Find where the given text appears and provide that cell's center as (X, Y) coordinate. 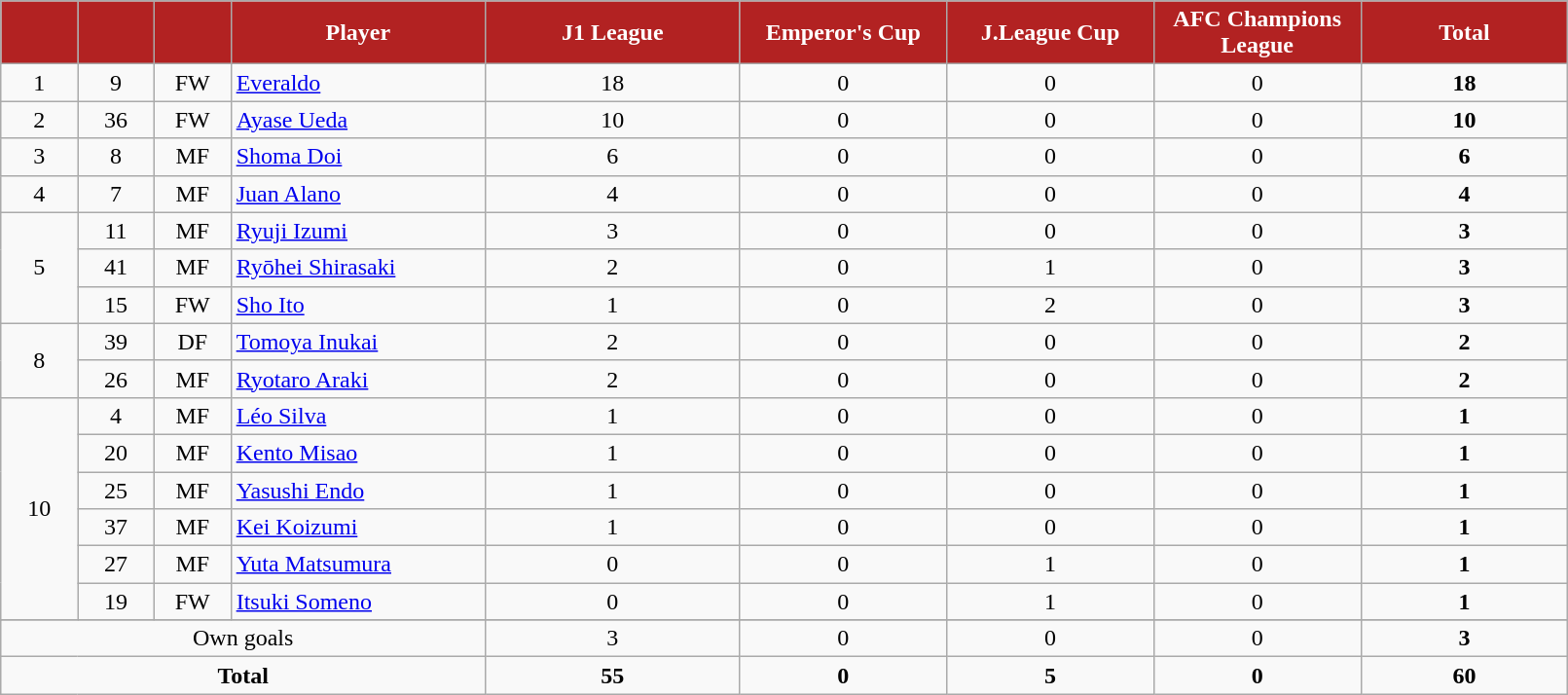
60 (1464, 676)
Everaldo (358, 83)
DF (193, 342)
Own goals (243, 639)
J.League Cup (1051, 33)
Tomoya Inukai (358, 342)
Ryotaro Araki (358, 379)
55 (613, 676)
Kento Misao (358, 453)
Yasushi Endo (358, 490)
39 (117, 342)
Kei Koizumi (358, 528)
36 (117, 120)
19 (117, 602)
AFC Champions League (1258, 33)
Sho Ito (358, 305)
Juan Alano (358, 194)
Ryuji Izumi (358, 231)
20 (117, 453)
Shoma Doi (358, 157)
Ryōhei Shirasaki (358, 268)
11 (117, 231)
7 (117, 194)
27 (117, 565)
Yuta Matsumura (358, 565)
J1 League (613, 33)
Léo Silva (358, 416)
15 (117, 305)
26 (117, 379)
25 (117, 490)
Emperor's Cup (843, 33)
Itsuki Someno (358, 602)
37 (117, 528)
41 (117, 268)
Player (358, 33)
Ayase Ueda (358, 120)
9 (117, 83)
